Identify which cell holds the provided text, then report its [x, y] central coordinate. 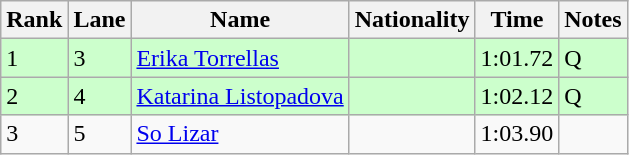
1:03.90 [517, 134]
2 [34, 96]
1 [34, 58]
5 [100, 134]
So Lizar [240, 134]
1:02.12 [517, 96]
Erika Torrellas [240, 58]
Lane [100, 20]
Rank [34, 20]
Nationality [412, 20]
Katarina Listopadova [240, 96]
Notes [593, 20]
Time [517, 20]
4 [100, 96]
1:01.72 [517, 58]
Name [240, 20]
